Detect which cell encompasses the target text, then output its [x, y] center coordinate. 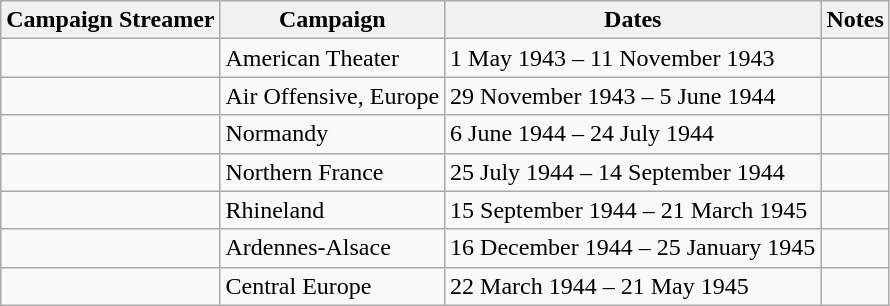
15 September 1944 – 21 March 1945 [633, 210]
American Theater [332, 58]
16 December 1944 – 25 January 1945 [633, 248]
Air Offensive, Europe [332, 96]
1 May 1943 – 11 November 1943 [633, 58]
Rhineland [332, 210]
29 November 1943 – 5 June 1944 [633, 96]
6 June 1944 – 24 July 1944 [633, 134]
Ardennes-Alsace [332, 248]
22 March 1944 – 21 May 1945 [633, 286]
25 July 1944 – 14 September 1944 [633, 172]
Central Europe [332, 286]
Campaign Streamer [110, 20]
Northern France [332, 172]
Notes [855, 20]
Campaign [332, 20]
Normandy [332, 134]
Dates [633, 20]
